Output the [x, y] coordinate of the center of the cell containing the given text.  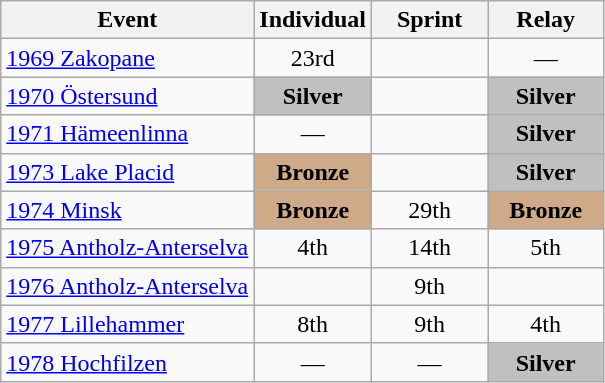
Event [128, 20]
8th [313, 324]
29th [430, 210]
1974 Minsk [128, 210]
Sprint [430, 20]
1973 Lake Placid [128, 172]
1978 Hochfilzen [128, 362]
23rd [313, 58]
1975 Antholz-Anterselva [128, 248]
Relay [546, 20]
1969 Zakopane [128, 58]
1977 Lillehammer [128, 324]
Individual [313, 20]
14th [430, 248]
1970 Östersund [128, 96]
1976 Antholz-Anterselva [128, 286]
1971 Hämeenlinna [128, 134]
5th [546, 248]
